Find where the given text appears and provide that cell's center as [X, Y] coordinate. 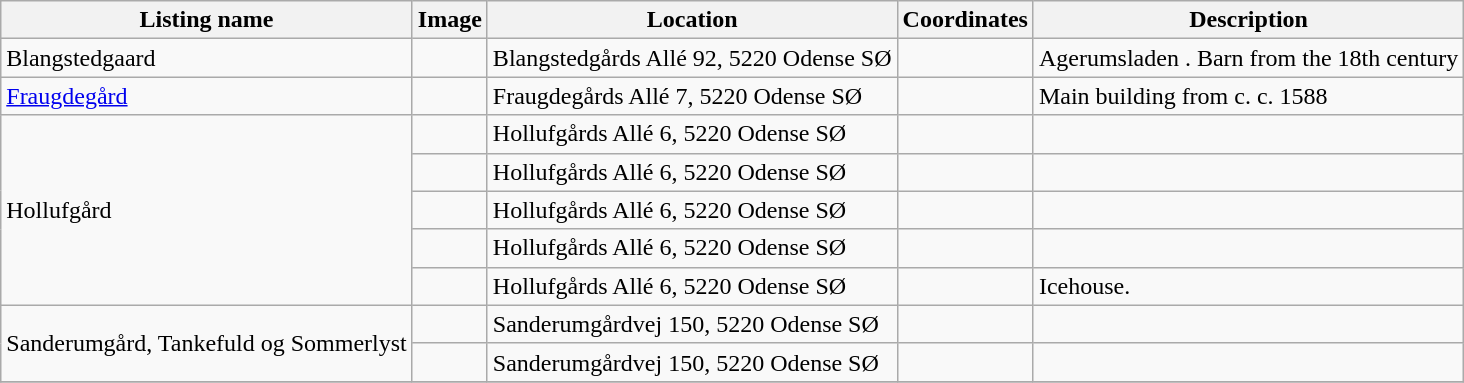
Listing name [207, 20]
Blangstedgårds Allé 92, 5220 Odense SØ [692, 58]
Description [1248, 20]
Fraugdegård [207, 96]
Agerumsladen . Barn from the 18th century [1248, 58]
Icehouse. [1248, 286]
Coordinates [965, 20]
Blangstedgaard [207, 58]
Hollufgård [207, 210]
Location [692, 20]
Fraugdegårds Allé 7, 5220 Odense SØ [692, 96]
Main building from c. c. 1588 [1248, 96]
Sanderumgård, Tankefuld og Sommerlyst [207, 343]
Image [450, 20]
